Extract the (X, Y) coordinate from the center of the cell holding the provided text.  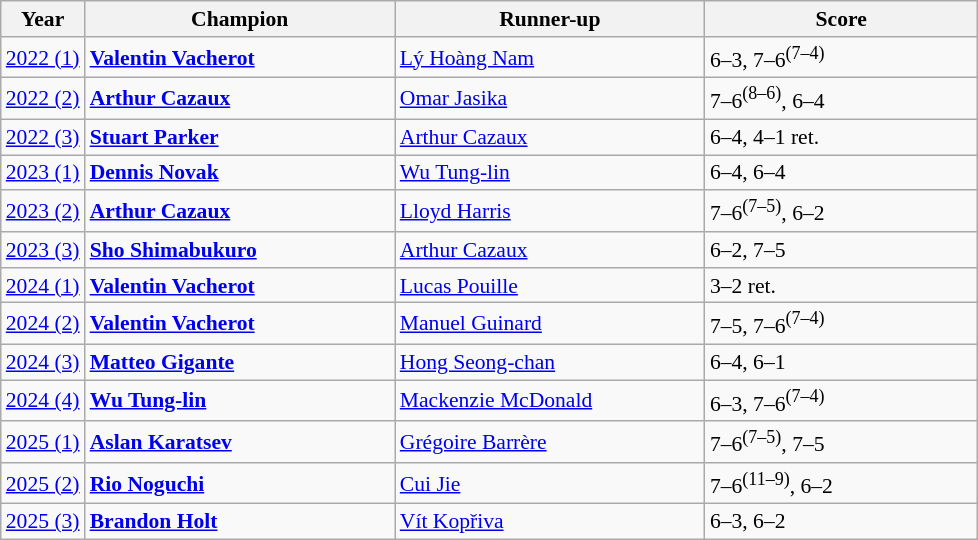
Champion (240, 19)
2024 (1) (43, 286)
Cui Jie (550, 484)
Manuel Guinard (550, 324)
3–2 ret. (842, 286)
Matteo Gigante (240, 363)
7–6(7–5), 6–2 (842, 212)
2025 (2) (43, 484)
Dennis Novak (240, 173)
2024 (4) (43, 400)
Stuart Parker (240, 137)
2024 (2) (43, 324)
Sho Shimabukuro (240, 250)
2025 (3) (43, 522)
Brandon Holt (240, 522)
2024 (3) (43, 363)
2022 (3) (43, 137)
2023 (1) (43, 173)
2025 (1) (43, 442)
Vít Kopřiva (550, 522)
7–5, 7–6(7–4) (842, 324)
6–3, 6–2 (842, 522)
6–4, 4–1 ret. (842, 137)
Omar Jasika (550, 98)
Lucas Pouille (550, 286)
2023 (3) (43, 250)
Grégoire Barrère (550, 442)
Score (842, 19)
6–4, 6–4 (842, 173)
Aslan Karatsev (240, 442)
7–6(7–5), 7–5 (842, 442)
7–6(11–9), 6–2 (842, 484)
Mackenzie McDonald (550, 400)
6–4, 6–1 (842, 363)
Runner-up (550, 19)
Hong Seong-chan (550, 363)
7–6(8–6), 6–4 (842, 98)
Lý Hoàng Nam (550, 58)
Lloyd Harris (550, 212)
6–2, 7–5 (842, 250)
Rio Noguchi (240, 484)
2022 (2) (43, 98)
2023 (2) (43, 212)
Year (43, 19)
2022 (1) (43, 58)
